Find where the given text appears and provide that cell's center as (x, y) coordinate. 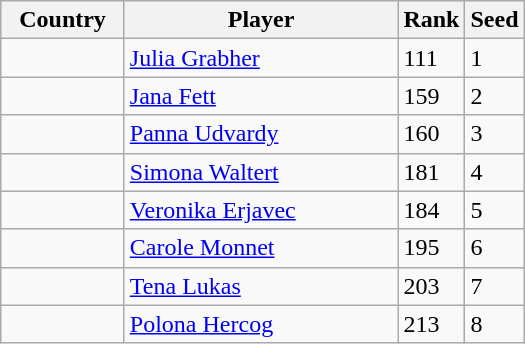
8 (494, 324)
Julia Grabher (261, 58)
7 (494, 286)
Panna Udvardy (261, 134)
159 (432, 96)
Polona Hercog (261, 324)
Country (63, 20)
6 (494, 248)
Rank (432, 20)
Simona Waltert (261, 172)
203 (432, 286)
111 (432, 58)
160 (432, 134)
3 (494, 134)
Player (261, 20)
Carole Monnet (261, 248)
195 (432, 248)
1 (494, 58)
181 (432, 172)
2 (494, 96)
Jana Fett (261, 96)
213 (432, 324)
4 (494, 172)
184 (432, 210)
Seed (494, 20)
Tena Lukas (261, 286)
Veronika Erjavec (261, 210)
5 (494, 210)
